Return [X, Y] of the center of cell containing provided text 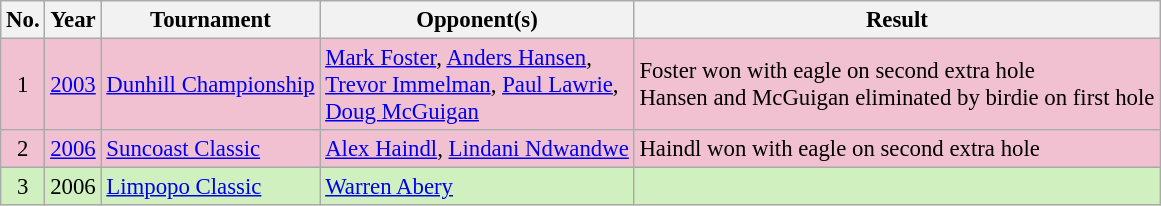
Limpopo Classic [210, 187]
Dunhill Championship [210, 85]
Haindl won with eagle on second extra hole [897, 149]
2 [23, 149]
Alex Haindl, Lindani Ndwandwe [477, 149]
Suncoast Classic [210, 149]
1 [23, 85]
3 [23, 187]
Foster won with eagle on second extra holeHansen and McGuigan eliminated by birdie on first hole [897, 85]
Result [897, 20]
Warren Abery [477, 187]
2003 [73, 85]
Opponent(s) [477, 20]
Tournament [210, 20]
Year [73, 20]
No. [23, 20]
Mark Foster, Anders Hansen, Trevor Immelman, Paul Lawrie, Doug McGuigan [477, 85]
